Determine the [X, Y] coordinate at the center of the cell enclosing the given text.  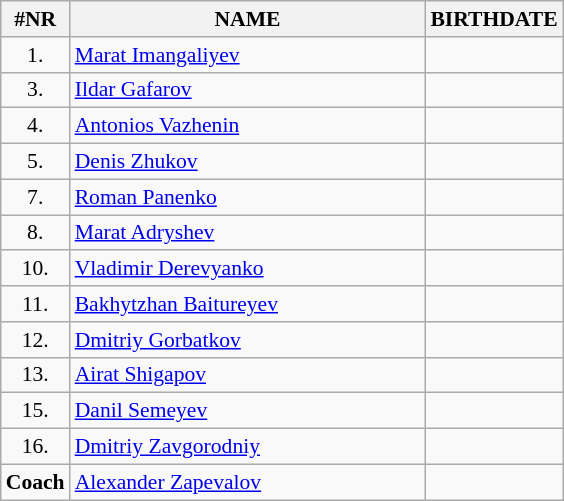
10. [36, 269]
1. [36, 55]
NAME [248, 19]
13. [36, 375]
Roman Panenko [248, 197]
Marat Adryshev [248, 233]
3. [36, 90]
4. [36, 126]
Bakhytzhan Baitureyev [248, 304]
BIRTHDATE [494, 19]
Danil Semeyev [248, 411]
Dmitriy Gorbatkov [248, 340]
8. [36, 233]
5. [36, 162]
12. [36, 340]
Coach [36, 482]
Antonios Vazhenin [248, 126]
7. [36, 197]
Denis Zhukov [248, 162]
Dmitriy Zavgorodniy [248, 447]
Alexander Zapevalov [248, 482]
Airat Shigapov [248, 375]
15. [36, 411]
Ildar Gafarov [248, 90]
#NR [36, 19]
16. [36, 447]
Marat Imangaliyev [248, 55]
Vladimir Derevyanko [248, 269]
11. [36, 304]
